Determine the [X, Y] coordinate at the center of the cell enclosing the given text.  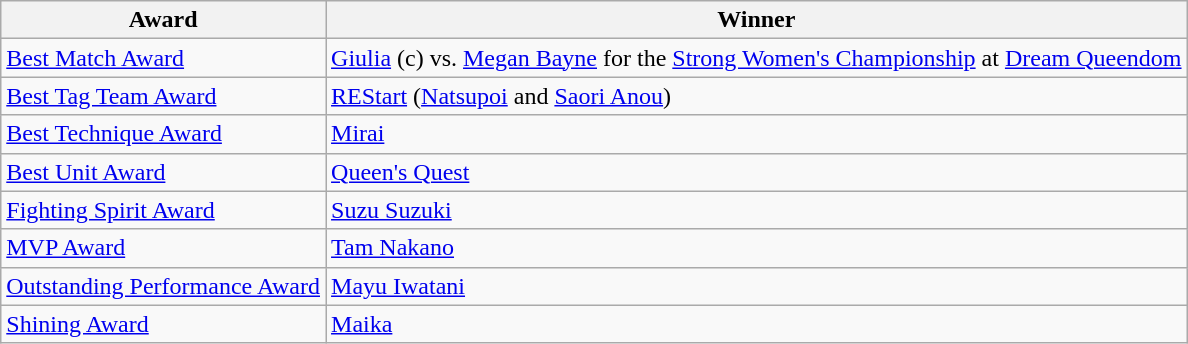
Award [164, 20]
Suzu Suzuki [757, 210]
Shining Award [164, 324]
Best Unit Award [164, 172]
Best Match Award [164, 58]
Best Tag Team Award [164, 96]
Winner [757, 20]
Fighting Spirit Award [164, 210]
MVP Award [164, 248]
Mayu Iwatani [757, 286]
Outstanding Performance Award [164, 286]
Tam Nakano [757, 248]
Maika [757, 324]
REStart (Natsupoi and Saori Anou) [757, 96]
Giulia (c) vs. Megan Bayne for the Strong Women's Championship at Dream Queendom [757, 58]
Mirai [757, 134]
Best Technique Award [164, 134]
Queen's Quest [757, 172]
